Identify which cell holds the provided text, then report its (X, Y) central coordinate. 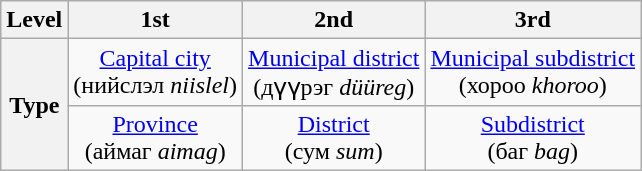
Municipal district(дүүрэг düüreg) (334, 72)
2nd (334, 20)
3rd (533, 20)
District(сум sum) (334, 138)
Municipal subdistrict(хороо khoroo) (533, 72)
Province(аймаг aimag) (156, 138)
Subdistrict(баг bag) (533, 138)
Capital city(нийслэл niislel) (156, 72)
Level (34, 20)
1st (156, 20)
Type (34, 105)
